Capture the cell that displays the provided text and extract its (X, Y) central coordinate. 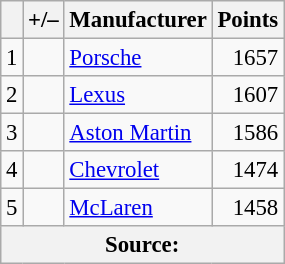
McLaren (138, 208)
1586 (248, 133)
1657 (248, 58)
Porsche (138, 58)
5 (12, 208)
Chevrolet (138, 170)
1607 (248, 95)
Lexus (138, 95)
1474 (248, 170)
2 (12, 95)
Points (248, 20)
1 (12, 58)
Aston Martin (138, 133)
4 (12, 170)
+/– (44, 20)
Source: (142, 245)
3 (12, 133)
Manufacturer (138, 20)
1458 (248, 208)
